Detect which cell encompasses the target text, then output its [x, y] center coordinate. 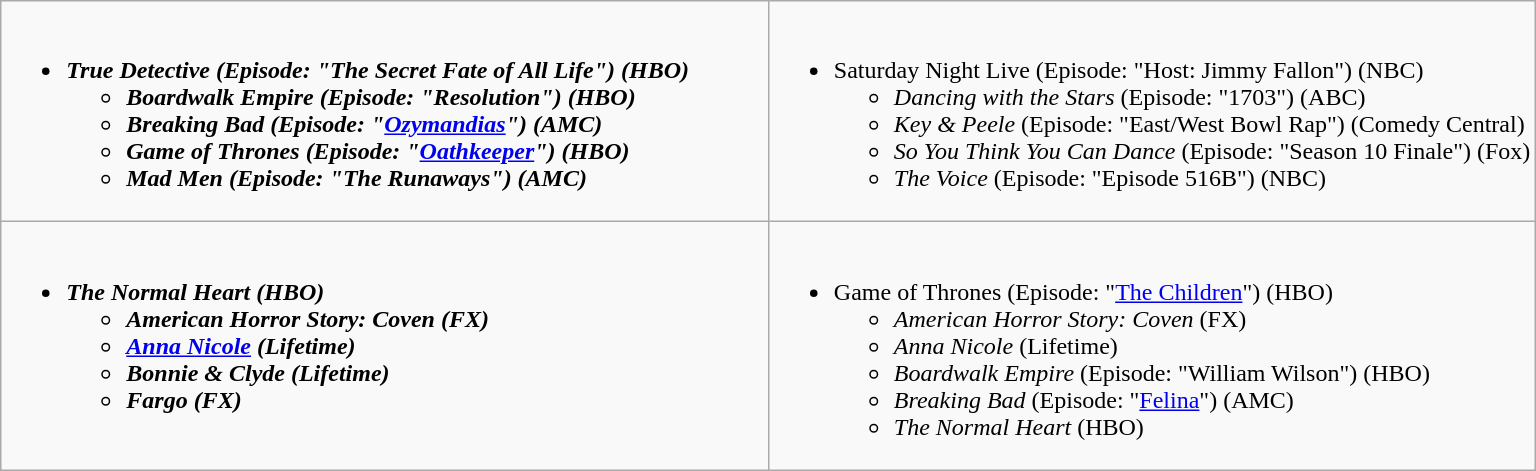
The Normal Heart (HBO)American Horror Story: Coven (FX)Anna Nicole (Lifetime)Bonnie & Clyde (Lifetime)Fargo (FX) [385, 346]
